Return the (X, Y) coordinate for the center point of the cell that contains the specified text.  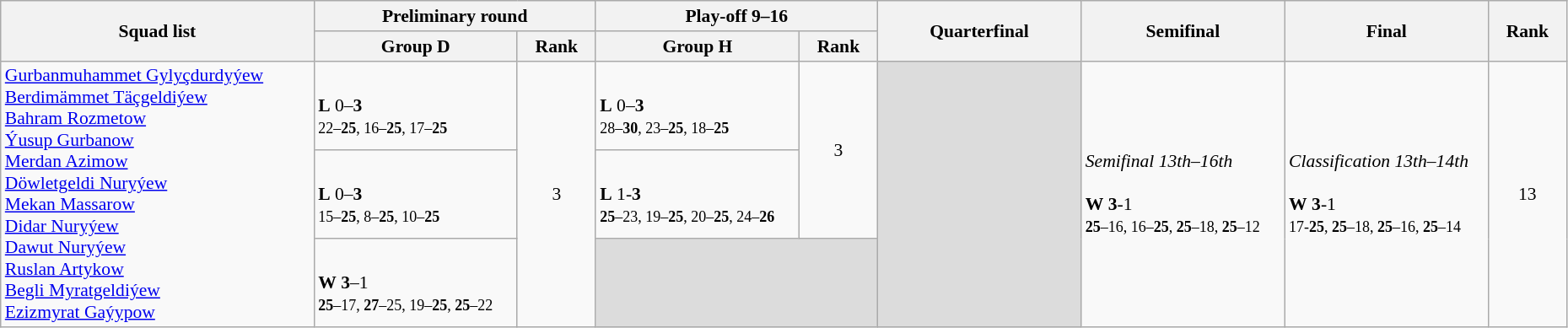
Quarterfinal (978, 30)
Group D (415, 46)
Classification 13th–14thW 3-117-25, 25–18, 25–16, 25–14 (1387, 194)
Final (1387, 30)
Semifinal (1183, 30)
13 (1527, 194)
L 0–315–25, 8–25, 10–25 (415, 194)
Squad list (157, 30)
L 0–322–25, 16–25, 17–25 (415, 105)
Semifinal 13th–16thW 3-125–16, 16–25, 25–18, 25–12 (1183, 194)
L 1-325–23, 19–25, 20–25, 24–26 (697, 194)
W 3–125–17, 27–25, 19–25, 25–22 (415, 283)
Preliminary round (455, 16)
Group H (697, 46)
Play-off 9–16 (736, 16)
L 0–328–30, 23–25, 18–25 (697, 105)
